For the text-containing cell, return its midpoint in [X, Y] coordinate format. 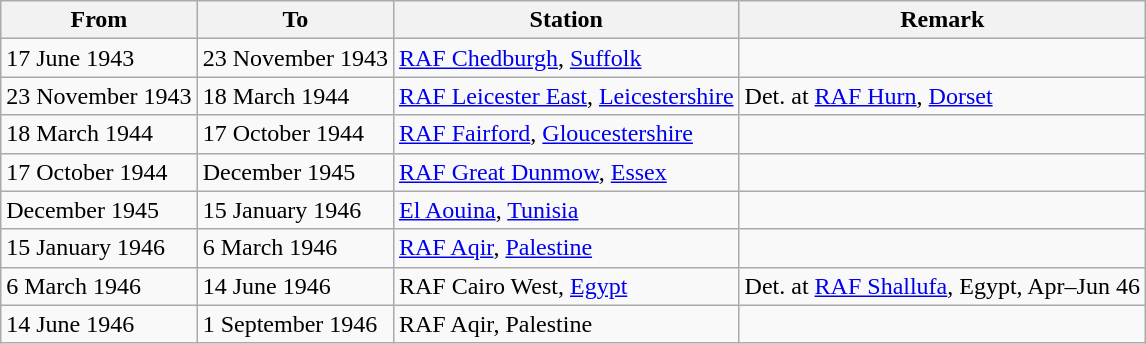
Station [566, 20]
RAF Leicester East, Leicestershire [566, 96]
Remark [942, 20]
To [295, 20]
RAF Chedburgh, Suffolk [566, 58]
RAF Fairford, Gloucestershire [566, 134]
El Aouina, Tunisia [566, 210]
RAF Great Dunmow, Essex [566, 172]
1 September 1946 [295, 324]
From [99, 20]
Det. at RAF Hurn, Dorset [942, 96]
17 June 1943 [99, 58]
Det. at RAF Shallufa, Egypt, Apr–Jun 46 [942, 286]
RAF Cairo West, Egypt [566, 286]
